From the cell containing the given text, extract its center point as [x, y] coordinate. 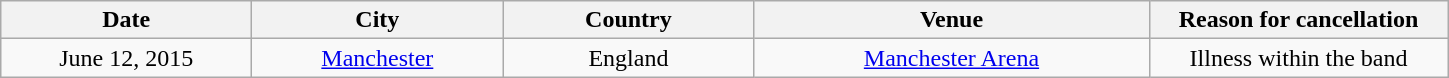
Country [628, 20]
Manchester [378, 58]
City [378, 20]
England [628, 58]
Reason for cancellation [1298, 20]
June 12, 2015 [126, 58]
Illness within the band [1298, 58]
Manchester Arena [952, 58]
Venue [952, 20]
Date [126, 20]
